Capture the cell that displays the provided text and extract its (X, Y) central coordinate. 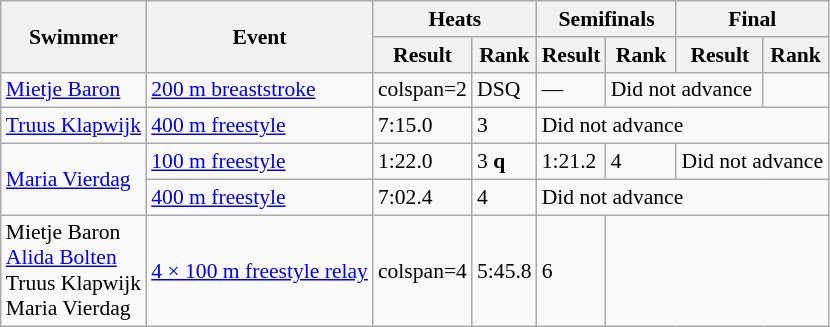
100 m freestyle (260, 162)
3 (504, 126)
4 × 100 m freestyle relay (260, 271)
Final (752, 19)
7:02.4 (422, 197)
Heats (455, 19)
Truus Klapwijk (74, 126)
colspan=4 (422, 271)
6 (572, 271)
1:22.0 (422, 162)
Mietje Baron (74, 90)
Swimmer (74, 36)
— (572, 90)
3 q (504, 162)
Maria Vierdag (74, 180)
Semifinals (607, 19)
7:15.0 (422, 126)
5:45.8 (504, 271)
Mietje Baron Alida Bolten Truus Klapwijk Maria Vierdag (74, 271)
Event (260, 36)
colspan=2 (422, 90)
DSQ (504, 90)
1:21.2 (572, 162)
200 m breaststroke (260, 90)
